Extract the [x, y] coordinate from the center of the cell holding the provided text.  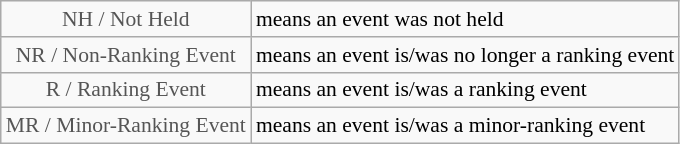
MR / Minor-Ranking Event [126, 126]
means an event is/was a ranking event [466, 90]
NH / Not Held [126, 19]
means an event was not held [466, 19]
means an event is/was a minor-ranking event [466, 126]
NR / Non-Ranking Event [126, 55]
R / Ranking Event [126, 90]
means an event is/was no longer a ranking event [466, 55]
